Pinpoint the cell where the given text exists, returning its (X, Y) midpoint coordinate. 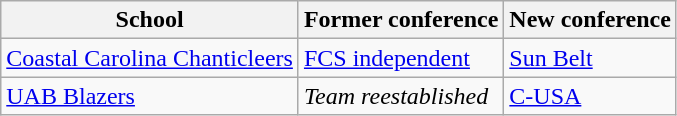
UAB Blazers (150, 96)
Former conference (400, 20)
New conference (590, 20)
Team reestablished (400, 96)
C-USA (590, 96)
Coastal Carolina Chanticleers (150, 58)
Sun Belt (590, 58)
School (150, 20)
FCS independent (400, 58)
